Find where the given text appears and provide that cell's center as (X, Y) coordinate. 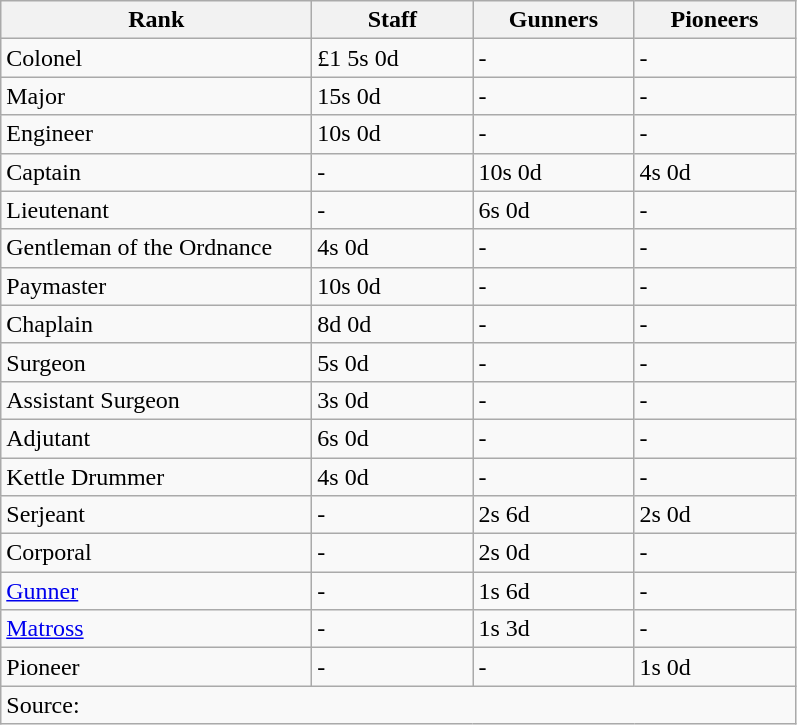
Colonel (156, 58)
1s 0d (714, 667)
Surgeon (156, 362)
Serjeant (156, 515)
5s 0d (392, 362)
Gunners (554, 20)
Gunner (156, 591)
Matross (156, 629)
Captain (156, 172)
Pioneers (714, 20)
2s 6d (554, 515)
Major (156, 96)
Engineer (156, 134)
Lieutenant (156, 210)
3s 0d (392, 400)
£1 5s 0d (392, 58)
Adjutant (156, 438)
1s 6d (554, 591)
Assistant Surgeon (156, 400)
Corporal (156, 553)
8d 0d (392, 324)
Paymaster (156, 286)
15s 0d (392, 96)
Staff (392, 20)
Source: (398, 705)
1s 3d (554, 629)
Rank (156, 20)
Kettle Drummer (156, 477)
Chaplain (156, 324)
Gentleman of the Ordnance (156, 248)
Pioneer (156, 667)
